Return [x, y] of the center of cell containing provided text 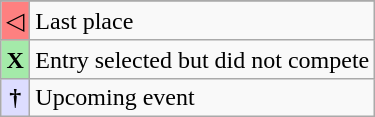
Upcoming event [202, 97]
Entry selected but did not compete [202, 59]
† [16, 97]
X [16, 59]
Last place [202, 21]
◁ [16, 21]
